Extract the (X, Y) coordinate from the center of the cell holding the provided text.  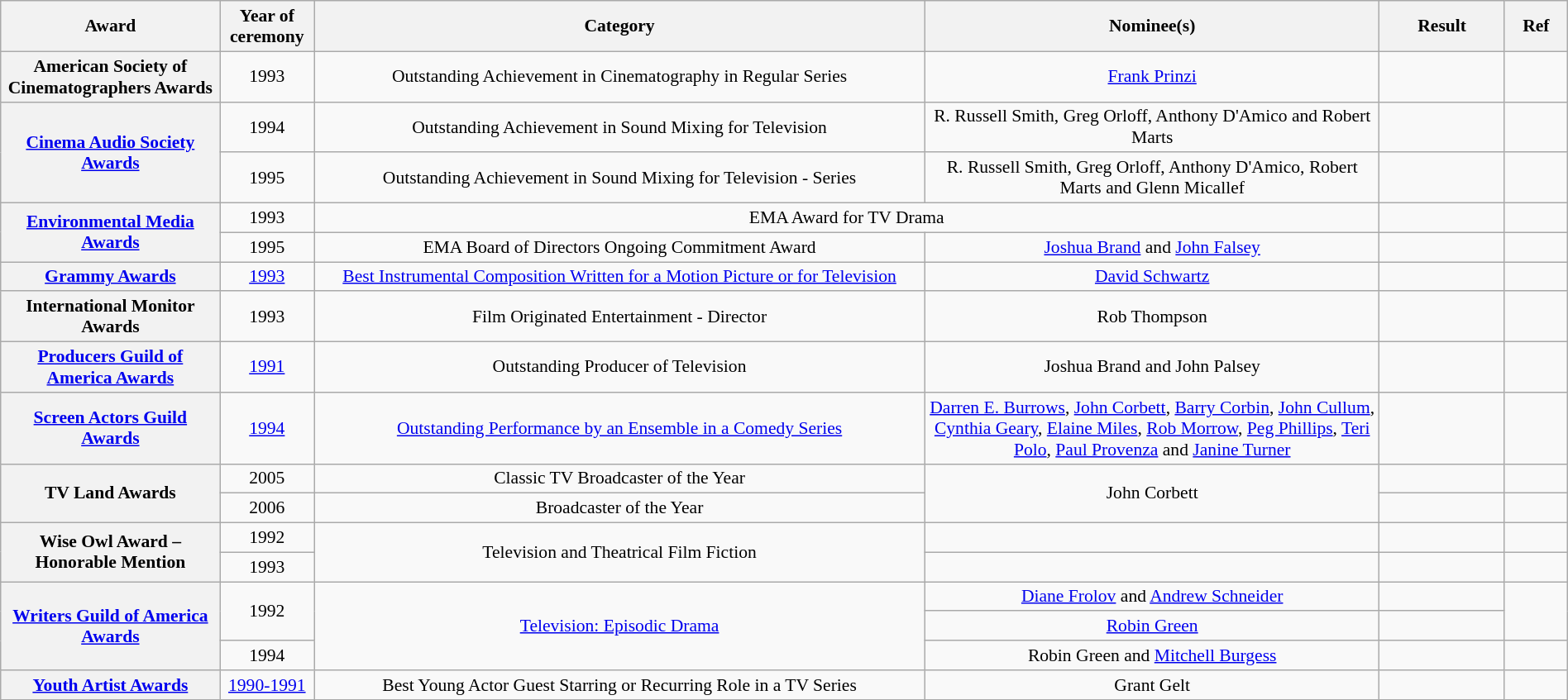
International Monitor Awards (111, 317)
Outstanding Achievement in Sound Mixing for Television (620, 127)
Ref (1536, 26)
American Society of Cinematographers Awards (111, 76)
Rob Thompson (1151, 317)
Nominee(s) (1151, 26)
Grant Gelt (1151, 685)
2005 (267, 479)
1990-1991 (267, 685)
Robin Green and Mitchell Burgess (1151, 655)
1991 (267, 367)
Frank Prinzi (1151, 76)
R. Russell Smith, Greg Orloff, Anthony D'Amico and Robert Marts (1151, 127)
Cinema Audio Society Awards (111, 152)
Film Originated Entertainment - Director (620, 317)
Wise Owl Award – Honorable Mention (111, 552)
Environmental Media Awards (111, 233)
Joshua Brand and John Falsey (1151, 247)
Writers Guild of America Awards (111, 626)
Television and Theatrical Film Fiction (620, 552)
Youth Artist Awards (111, 685)
Joshua Brand and John Palsey (1151, 367)
Outstanding Performance by an Ensemble in a Comedy Series (620, 428)
Grammy Awards (111, 277)
Broadcaster of the Year (620, 508)
Screen Actors Guild Awards (111, 428)
Best Young Actor Guest Starring or Recurring Role in a TV Series (620, 685)
Television: Episodic Drama (620, 626)
David Schwartz (1151, 277)
Diane Frolov and Andrew Schneider (1151, 597)
Year of ceremony (267, 26)
Producers Guild of America Awards (111, 367)
TV Land Awards (111, 493)
Outstanding Producer of Television (620, 367)
Outstanding Achievement in Cinematography in Regular Series (620, 76)
Category (620, 26)
Result (1442, 26)
Best Instrumental Composition Written for a Motion Picture or for Television (620, 277)
Classic TV Broadcaster of the Year (620, 479)
Award (111, 26)
John Corbett (1151, 493)
Outstanding Achievement in Sound Mixing for Television - Series (620, 179)
EMA Board of Directors Ongoing Commitment Award (620, 247)
2006 (267, 508)
EMA Award for TV Drama (847, 218)
R. Russell Smith, Greg Orloff, Anthony D'Amico, Robert Marts and Glenn Micallef (1151, 179)
Robin Green (1151, 626)
